Extract the [x, y] coordinate from the center of the cell holding the provided text.  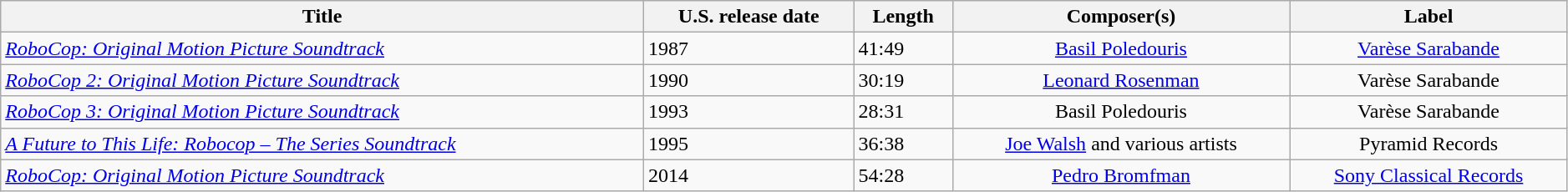
U.S. release date [748, 17]
Label [1428, 17]
Joe Walsh and various artists [1121, 144]
Pedro Bromfman [1121, 175]
2014 [748, 175]
Leonard Rosenman [1121, 80]
36:38 [903, 144]
30:19 [903, 80]
1993 [748, 112]
1995 [748, 144]
28:31 [903, 112]
1990 [748, 80]
Sony Classical Records [1428, 175]
A Future to This Life: Robocop – The Series Soundtrack [322, 144]
Title [322, 17]
54:28 [903, 175]
Composer(s) [1121, 17]
RoboCop 2: Original Motion Picture Soundtrack [322, 80]
1987 [748, 48]
RoboCop 3: Original Motion Picture Soundtrack [322, 112]
Pyramid Records [1428, 144]
41:49 [903, 48]
Length [903, 17]
